Scan for the cell matching the given text and deliver its [x, y] coordinate at center. 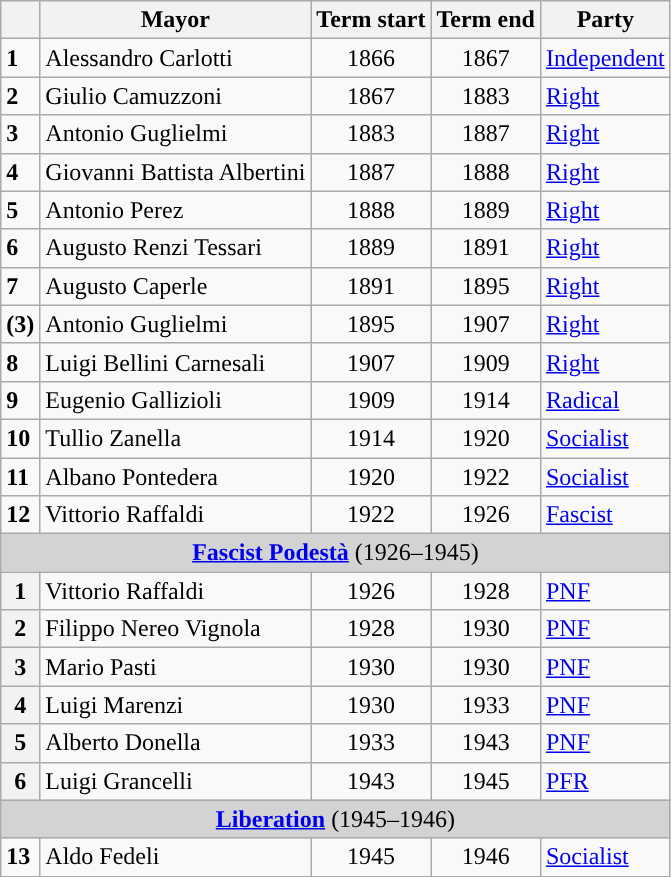
7 [20, 286]
11 [20, 477]
Giulio Camuzzoni [176, 96]
Augusto Renzi Tessari [176, 248]
Alberto Donella [176, 743]
Eugenio Gallizioli [176, 400]
Luigi Bellini Carnesali [176, 362]
(3) [20, 324]
Term end [486, 20]
1946 [486, 857]
Filippo Nereo Vignola [176, 629]
Term start [371, 20]
Antonio Perez [176, 210]
1866 [371, 58]
Fascist Podestà (1926–1945) [336, 553]
13 [20, 857]
8 [20, 362]
Independent [605, 58]
Fascist [605, 515]
Alessandro Carlotti [176, 58]
Radical [605, 400]
12 [20, 515]
Liberation (1945–1946) [336, 819]
Giovanni Battista Albertini [176, 172]
Aldo Fedeli [176, 857]
10 [20, 438]
Albano Pontedera [176, 477]
Luigi Marenzi [176, 705]
Luigi Grancelli [176, 781]
Tullio Zanella [176, 438]
9 [20, 400]
Mario Pasti [176, 667]
Mayor [176, 20]
PFR [605, 781]
Augusto Caperle [176, 286]
Party [605, 20]
